Output the [X, Y] coordinate of the center of the cell containing the given text.  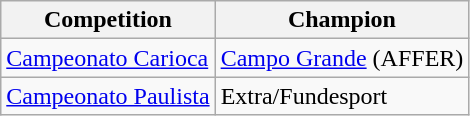
Extra/Fundesport [342, 96]
Champion [342, 20]
Competition [108, 20]
Campo Grande (AFFER) [342, 58]
Campeonato Paulista [108, 96]
Campeonato Carioca [108, 58]
